Detect which cell encompasses the target text, then output its (X, Y) center coordinate. 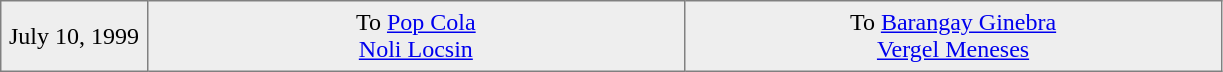
To Barangay GinebraVergel Meneses (952, 36)
To Pop ColaNoli Locsin (416, 36)
July 10, 1999 (74, 36)
